Pinpoint the cell where the given text exists, returning its [x, y] midpoint coordinate. 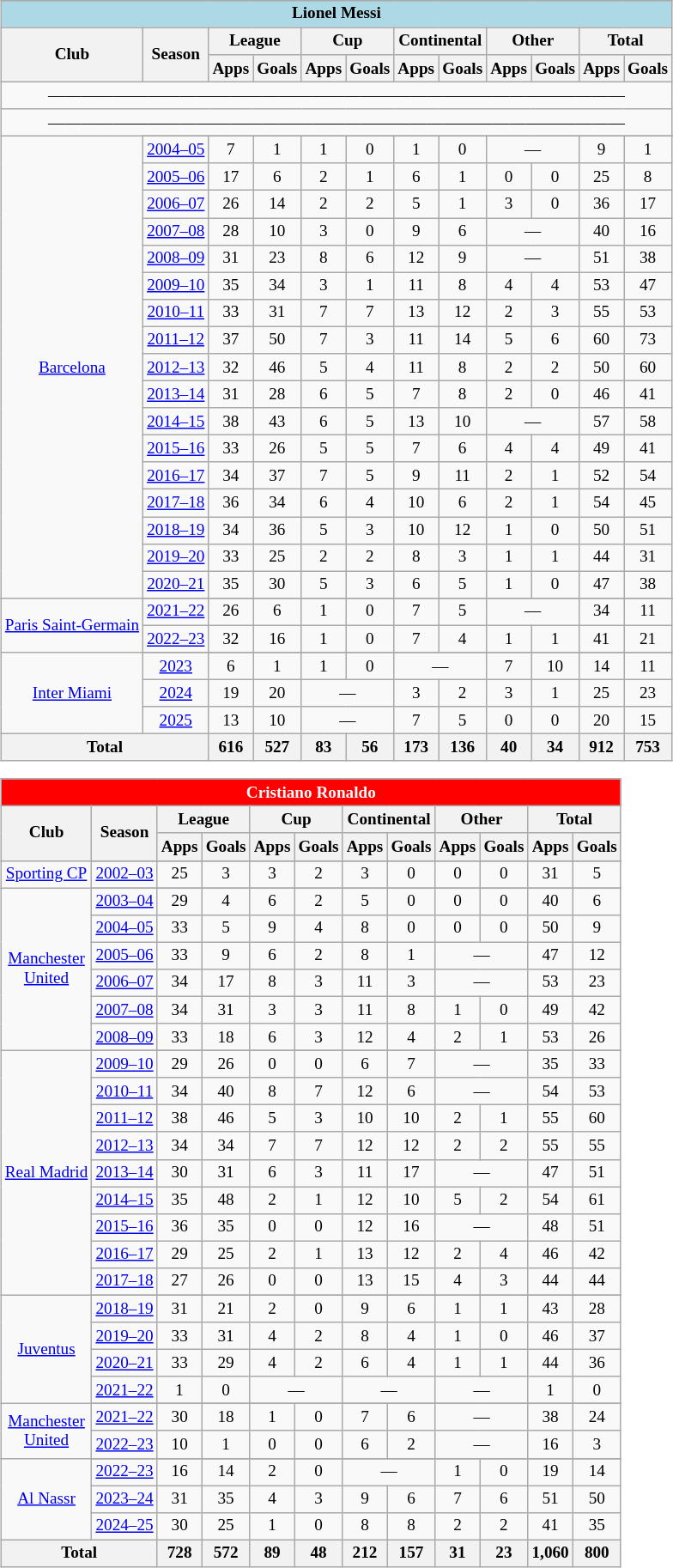
Lionel Messi [336, 14]
Inter Miami [72, 694]
728 [179, 1553]
157 [411, 1553]
Sporting CP [46, 874]
52 [602, 476]
Paris Saint-Germain [72, 625]
753 [647, 748]
61 [597, 1200]
Real Madrid [46, 1173]
89 [272, 1553]
83 [324, 748]
800 [597, 1553]
572 [226, 1553]
57 [602, 422]
Barcelona [72, 368]
2023–24 [124, 1499]
73 [647, 340]
212 [365, 1553]
45 [647, 503]
2025 [176, 720]
173 [416, 748]
24 [597, 1418]
58 [647, 422]
Cristiano Ronaldo [311, 793]
616 [231, 748]
27 [179, 1282]
Al Nassr [46, 1499]
Juventus [46, 1350]
2024 [176, 693]
2024–25 [124, 1526]
1,060 [550, 1553]
2003–04 [124, 902]
136 [463, 748]
56 [370, 748]
527 [277, 748]
912 [602, 748]
2002–03 [124, 874]
2023 [176, 666]
